Extract the (x, y) coordinate from the center of the cell holding the provided text.  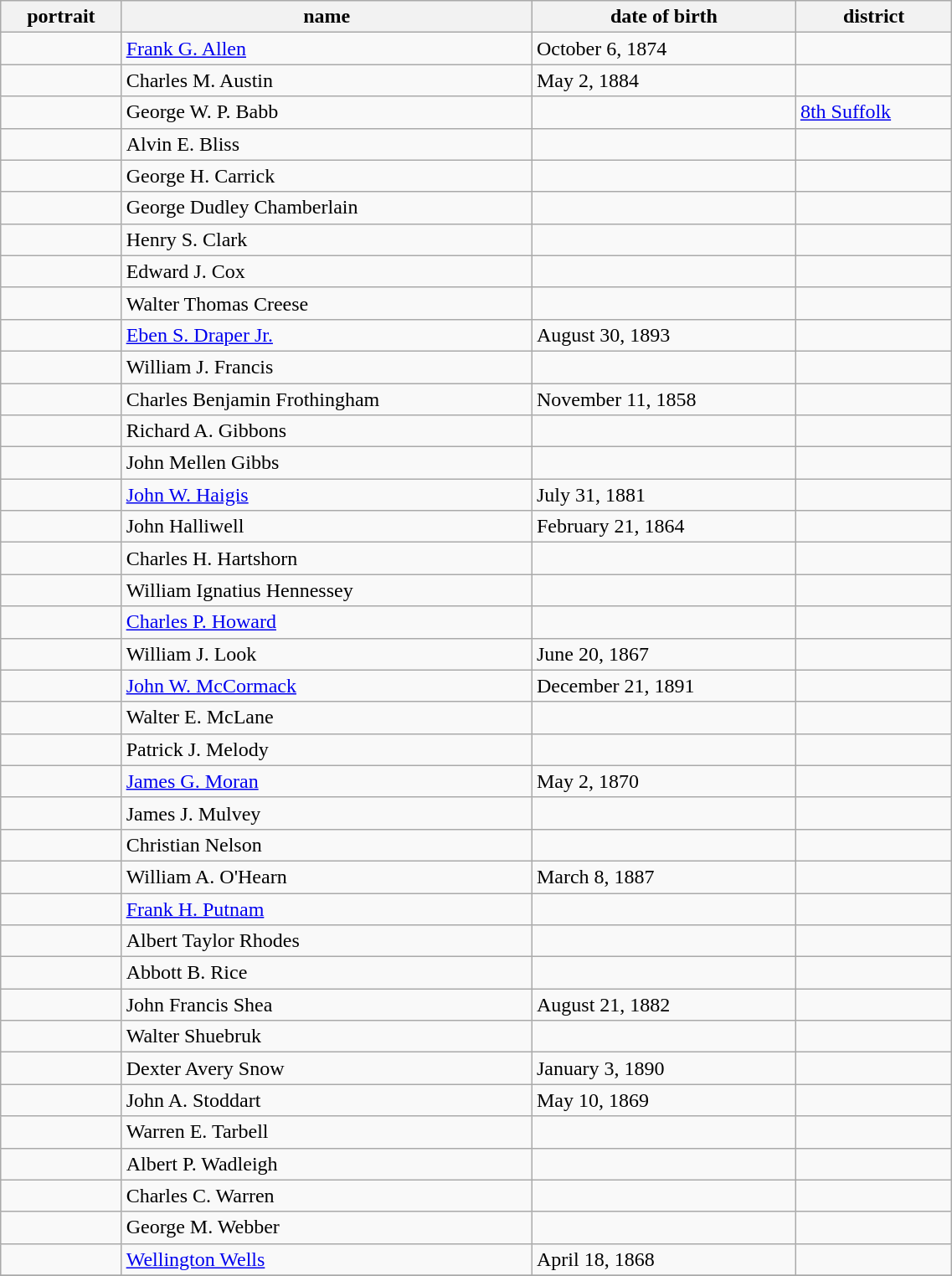
Charles H. Hartshorn (327, 558)
October 6, 1874 (663, 49)
January 3, 1890 (663, 1068)
name (327, 17)
district (873, 17)
James G. Moran (327, 781)
Henry S. Clark (327, 239)
John A. Stoddart (327, 1100)
James J. Mulvey (327, 813)
May 2, 1884 (663, 80)
Patrick J. Melody (327, 749)
Eben S. Draper Jr. (327, 335)
Charles C. Warren (327, 1196)
William Ignatius Hennessey (327, 590)
Charles Benjamin Frothingham (327, 399)
Wellington Wells (327, 1259)
John W. McCormack (327, 686)
John Francis Shea (327, 1005)
Alvin E. Bliss (327, 144)
George Dudley Chamberlain (327, 208)
Dexter Avery Snow (327, 1068)
Albert P. Wadleigh (327, 1164)
March 8, 1887 (663, 877)
George H. Carrick (327, 176)
Walter Shuebruk (327, 1037)
Christian Nelson (327, 845)
date of birth (663, 17)
Walter Thomas Creese (327, 303)
John Halliwell (327, 527)
portrait (61, 17)
February 21, 1864 (663, 527)
Frank H. Putnam (327, 908)
May 2, 1870 (663, 781)
William J. Francis (327, 367)
George W. P. Babb (327, 112)
Frank G. Allen (327, 49)
Abbott B. Rice (327, 973)
Walter E. McLane (327, 718)
August 21, 1882 (663, 1005)
November 11, 1858 (663, 399)
Charles M. Austin (327, 80)
July 31, 1881 (663, 495)
Edward J. Cox (327, 271)
Albert Taylor Rhodes (327, 941)
George M. Webber (327, 1227)
April 18, 1868 (663, 1259)
Charles P. Howard (327, 622)
William J. Look (327, 654)
August 30, 1893 (663, 335)
December 21, 1891 (663, 686)
William A. O'Hearn (327, 877)
John W. Haigis (327, 495)
Richard A. Gibbons (327, 431)
8th Suffolk (873, 112)
Warren E. Tarbell (327, 1132)
John Mellen Gibbs (327, 463)
May 10, 1869 (663, 1100)
June 20, 1867 (663, 654)
